Pinpoint the cell where the given text exists, returning its (x, y) midpoint coordinate. 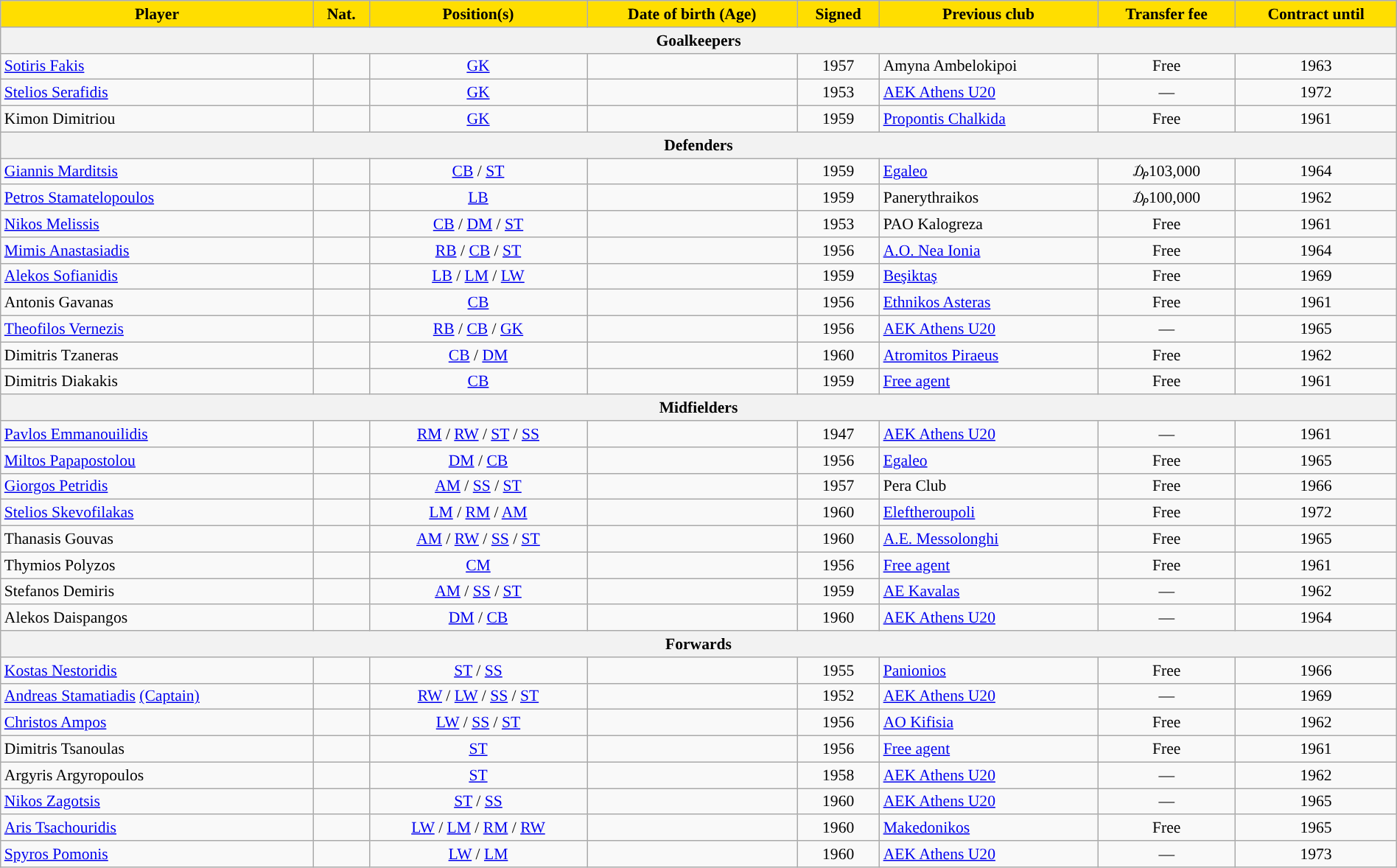
Contract until (1316, 14)
Giannis Marditsis (158, 172)
Sotiris Fakis (158, 66)
Kostas Nestoridis (158, 671)
LB (478, 198)
Pavlos Emmanouilidis (158, 434)
AE Kavalas (989, 592)
PAO Kalogreza (989, 224)
Amyna Ambelokipoi (989, 66)
Kimon Dimitriou (158, 119)
RM / RW / ST / SS (478, 434)
LM / RM / AM (478, 513)
Stelios Skevofilakas (158, 513)
Aris Tsachouridis (158, 828)
Stelios Serafidis (158, 93)
₯100,000 (1167, 198)
1958 (838, 775)
Transfer fee (1167, 14)
Antonis Gavanas (158, 303)
Position(s) (478, 14)
Alekos Sofianidis (158, 276)
Miltos Papapostolou (158, 461)
Eleftheroupoli (989, 513)
Thanasis Gouvas (158, 539)
LW / SS / ST (478, 723)
Midfielders (698, 408)
CM (478, 565)
Andreas Stamatiadis (Captain) (158, 696)
CB / ST (478, 172)
RW / LW / SS / ST (478, 696)
Defenders (698, 145)
Giorgos Petridis (158, 486)
CB / DM (478, 355)
Previous club (989, 14)
Dimitris Diakakis (158, 382)
1973 (1316, 854)
Mimis Anastasiadis (158, 251)
1955 (838, 671)
RB / CB / ST (478, 251)
A.O. Nea Ionia (989, 251)
AM / RW / SS / ST (478, 539)
LB / LM / LW (478, 276)
Forwards (698, 644)
1963 (1316, 66)
Theofilos Vernezis (158, 329)
Signed (838, 14)
Goalkeepers (698, 41)
₯103,000 (1167, 172)
Player (158, 14)
Dimitris Tsanoulas (158, 749)
LW / LM (478, 854)
Date of birth (Age) (693, 14)
Nikos Zagotsis (158, 802)
Nat. (341, 14)
Argyris Argyropoulos (158, 775)
Ethnikos Asteras (989, 303)
Pera Club (989, 486)
Nikos Melissis (158, 224)
Alekos Daispangos (158, 618)
A.E. Messolonghi (989, 539)
Christos Ampos (158, 723)
Panionios (989, 671)
AO Kifisia (989, 723)
CB / DM / ST (478, 224)
LW / LM / RM / RW (478, 828)
RB / CB / GK (478, 329)
Thymios Polyzos (158, 565)
Beşiktaş (989, 276)
Propontis Chalkida (989, 119)
Makedonikos (989, 828)
Petros Stamatelopoulos (158, 198)
Dimitris Tzaneras (158, 355)
Spyros Pomonis (158, 854)
Stefanos Demiris (158, 592)
1952 (838, 696)
Atromitos Piraeus (989, 355)
1947 (838, 434)
Panerythraikos (989, 198)
